Extract the [X, Y] coordinate from the center of the cell holding the provided text.  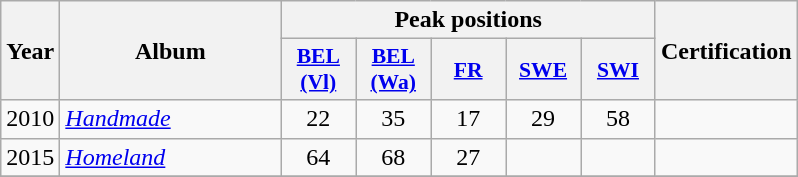
35 [394, 119]
29 [544, 119]
27 [468, 157]
BEL (Vl) [318, 70]
Handmade [170, 119]
58 [618, 119]
2010 [30, 119]
Year [30, 50]
2015 [30, 157]
BEL (Wa) [394, 70]
68 [394, 157]
17 [468, 119]
Peak positions [468, 20]
Certification [726, 50]
SWI [618, 70]
Album [170, 50]
SWE [544, 70]
FR [468, 70]
22 [318, 119]
Homeland [170, 157]
64 [318, 157]
